Scan for the cell matching the given text and deliver its (x, y) coordinate at center. 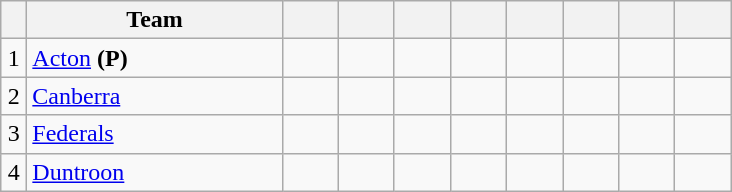
4 (14, 172)
Federals (155, 134)
2 (14, 96)
1 (14, 58)
Team (155, 20)
Acton (P) (155, 58)
Canberra (155, 96)
3 (14, 134)
Duntroon (155, 172)
